Provide the (x, y) coordinate of the cell's center where the given text is located.  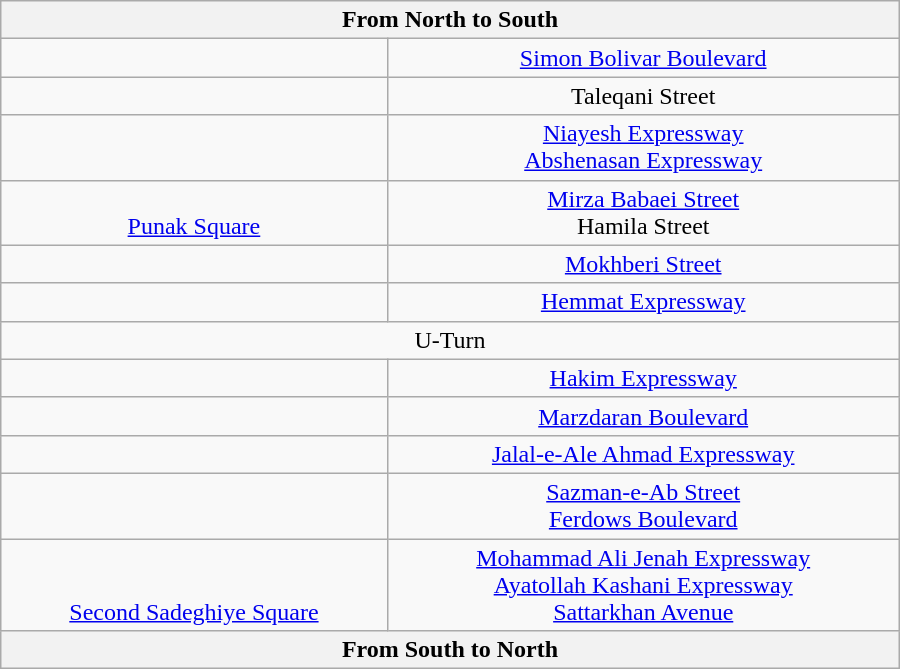
U-Turn (450, 340)
Marzdaran Boulevard (643, 416)
Second Sadeghiye Square (194, 584)
Hakim Expressway (643, 378)
Simon Bolivar Boulevard (643, 58)
Sazman-e-Ab Street Ferdows Boulevard (643, 506)
Mohammad Ali Jenah Expressway Ayatollah Kashani Expressway Sattarkhan Avenue (643, 584)
Mokhberi Street (643, 264)
From North to South (450, 20)
Niayesh Expressway Abshenasan Expressway (643, 148)
From South to North (450, 650)
Mirza Babaei Street Hamila Street (643, 212)
Jalal-e-Ale Ahmad Expressway (643, 454)
Taleqani Street (643, 96)
Hemmat Expressway (643, 302)
Punak Square (194, 212)
